Scan for the cell matching the given text and deliver its [x, y] coordinate at center. 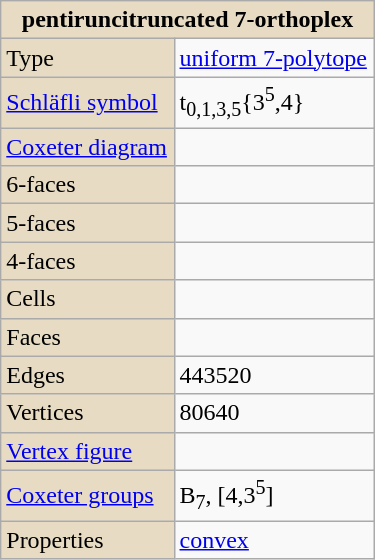
6-faces [88, 185]
Properties [88, 540]
80640 [274, 413]
B7, [4,35] [274, 496]
Edges [88, 375]
Vertices [88, 413]
convex [274, 540]
443520 [274, 375]
Vertex figure [88, 451]
Schläfli symbol [88, 102]
Type [88, 58]
Coxeter groups [88, 496]
Coxeter diagram [88, 147]
Faces [88, 337]
4-faces [88, 261]
uniform 7-polytope [274, 58]
pentiruncitruncated 7-orthoplex [188, 20]
Cells [88, 299]
5-faces [88, 223]
t0,1,3,5{35,4} [274, 102]
